Search for the cell housing the specified text and yield its [X, Y] center coordinate. 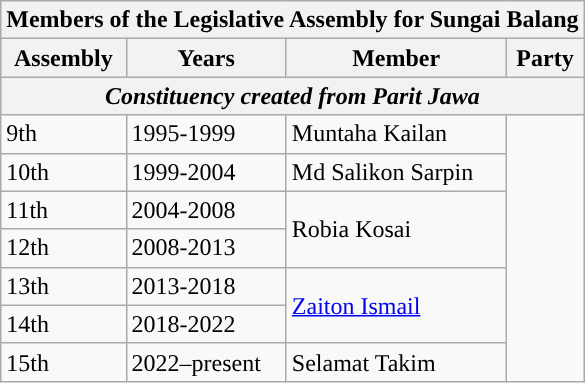
Md Salikon Sarpin [396, 172]
2022–present [206, 362]
Robia Kosai [396, 229]
Member [396, 58]
1995-1999 [206, 134]
Muntaha Kailan [396, 134]
2004-2008 [206, 210]
2018-2022 [206, 324]
2013-2018 [206, 286]
12th [64, 248]
Zaiton Ismail [396, 305]
15th [64, 362]
Years [206, 58]
Assembly [64, 58]
2008-2013 [206, 248]
10th [64, 172]
1999-2004 [206, 172]
Members of the Legislative Assembly for Sungai Balang [292, 20]
Constituency created from Parit Jawa [292, 96]
11th [64, 210]
9th [64, 134]
14th [64, 324]
13th [64, 286]
Selamat Takim [396, 362]
Party [545, 58]
